Find where the given text appears and provide that cell's center as (X, Y) coordinate. 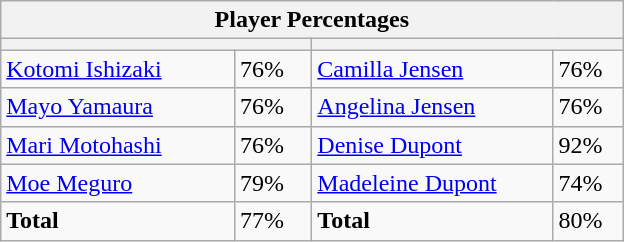
Player Percentages (312, 20)
Moe Meguro (118, 183)
80% (588, 221)
74% (588, 183)
77% (272, 221)
Madeleine Dupont (432, 183)
79% (272, 183)
92% (588, 145)
Camilla Jensen (432, 69)
Mari Motohashi (118, 145)
Mayo Yamaura (118, 107)
Angelina Jensen (432, 107)
Kotomi Ishizaki (118, 69)
Denise Dupont (432, 145)
